Provide the [X, Y] coordinate of the cell's center where the given text is located.  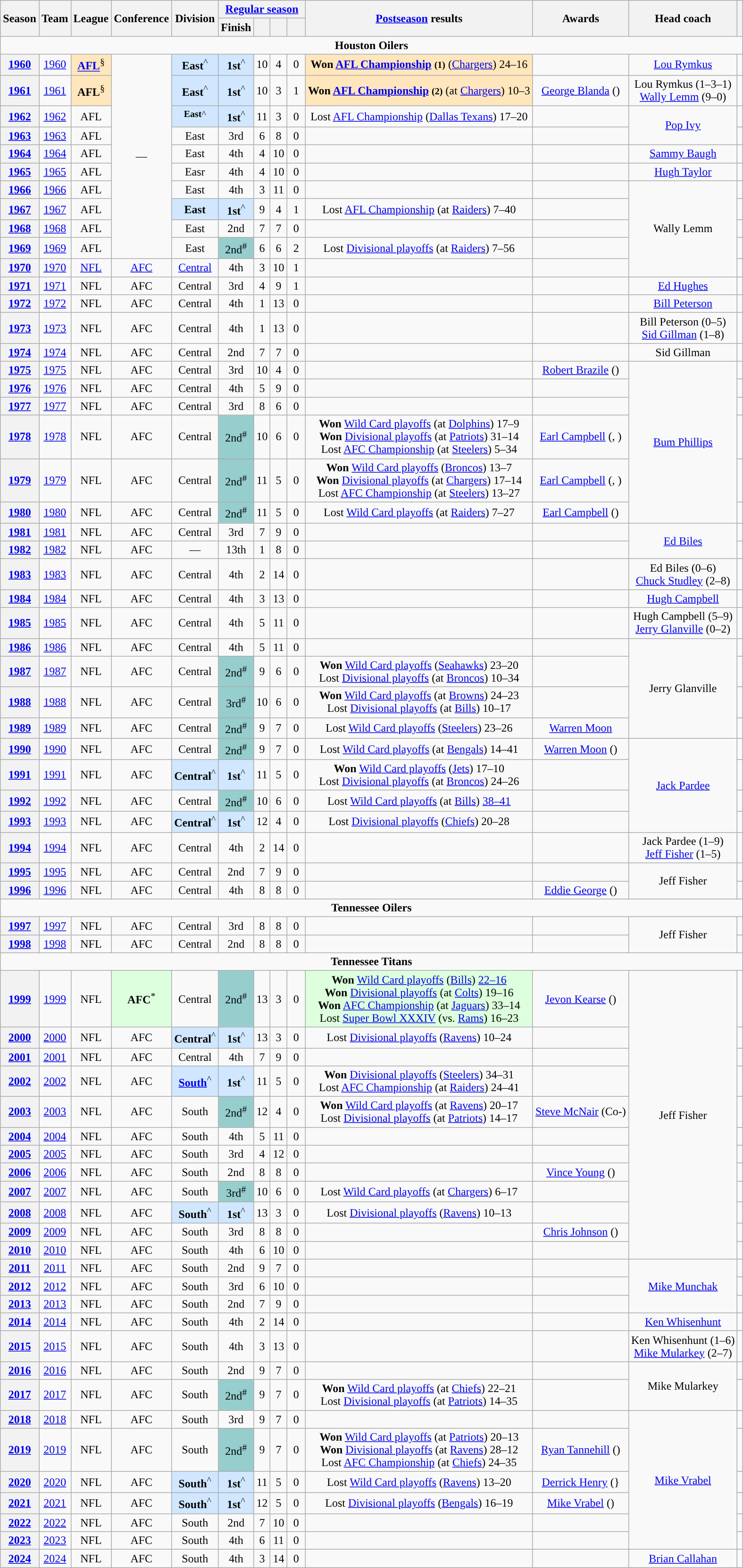
Conference [142, 18]
Division [195, 18]
Pop Ivy [683, 125]
Vince Young () [580, 1172]
Sammy Baugh [683, 154]
AFC* [142, 999]
Lost Divisional playoffs (Ravens) 10–13 [419, 1212]
Season [20, 18]
Ryan Tannehill () [580, 1450]
Robert Brazile () [580, 370]
Houston Oilers [372, 45]
Mike Vrabel [683, 1480]
Warren Moon [580, 728]
Tennessee Oilers [372, 908]
Bill Peterson [683, 304]
Ed Biles (0–6) Chuck Studley (2–8) [683, 575]
Lost Wild Card playoffs (Ravens) 13–20 [419, 1482]
Won Wild Card playoffs (Seahawks) 23–20 Lost Divisional playoffs (at Broncos) 10–34 [419, 672]
Mike Mularkey [683, 1386]
Sid Gillman [683, 352]
Lost Divisional playoffs (Chiefs) 20–28 [419, 822]
Won AFL Championship (2) (at Chargers) 10–3 [419, 91]
Steve McNair (Co-) [580, 1112]
Lost Divisional playoffs (at Raiders) 7–56 [419, 248]
Lost Divisional playoffs (Bengals) 16–19 [419, 1503]
Brian Callahan [683, 1559]
Earl Campbell () [580, 512]
Jerry Glanville [683, 689]
Lost Wild Card playoffs (at Raiders) 7–27 [419, 512]
Warren Moon () [580, 749]
League [91, 18]
Won Wild Card playoffs (Broncos) 13–7Won Divisional playoffs (at Chargers) 17–14Lost AFC Championship (at Steelers) 13–27 [419, 480]
Won Wild Card playoffs (at Browns) 24–23Lost Divisional playoffs (at Bills) 10–17 [419, 702]
Mike Munchak [683, 1286]
Mike Vrabel () [580, 1503]
Jack Pardee (1–9) Jeff Fisher (1–5) [683, 847]
Lost AFL Championship (Dallas Texans) 17–20 [419, 117]
Regular season [262, 9]
Head coach [683, 18]
Hugh Campbell [683, 599]
Eddie George () [580, 890]
Bill Peterson (0–5) Sid Gillman (1–8) [683, 328]
Team [55, 18]
Won Wild Card playoffs (at Chiefs) 22–21Lost Divisional playoffs (at Patriots) 14–35 [419, 1395]
Won Wild Card playoffs (at Patriots) 20–13Won Divisional playoffs (at Ravens) 28–12Lost AFC Championship (at Chiefs) 24–35 [419, 1450]
Lost Divisional playoffs (Ravens) 10–24 [419, 1038]
Lost Wild Card playoffs (at Chargers) 6–17 [419, 1192]
Lou Rymkus [683, 65]
Ken Whisenhunt [683, 1322]
Hugh Campbell (5–9) Jerry Glanville (0–2) [683, 623]
Won Wild Card playoffs (at Dolphins) 17–9Won Divisional playoffs (at Patriots) 31–14Lost AFC Championship (at Steelers) 5–34 [419, 437]
Jevon Kearse () [580, 999]
Won AFL Championship (1) (Chargers) 24–16 [419, 65]
Wally Lemm [683, 228]
Easr [195, 172]
Lost AFL Championship (at Raiders) 7–40 [419, 209]
Awards [580, 18]
Ken Whisenhunt (1–6) Mike Mularkey (2–7) [683, 1346]
13th [236, 550]
Tennessee Titans [372, 962]
Won Divisional playoffs (Steelers) 34–31 Lost AFC Championship (at Raiders) 24–41 [419, 1081]
George Blanda () [580, 91]
Ed Hughes [683, 286]
Won Wild Card playoffs (Jets) 17–10Lost Divisional playoffs (at Broncos) 24–26 [419, 775]
Lost Wild Card playoffs (at Bills) 38–41 [419, 801]
Won Wild Card playoffs (at Ravens) 20–17Lost Divisional playoffs (at Patriots) 14–17 [419, 1112]
Lou Rymkus (1–3–1)Wally Lemm (9–0) [683, 91]
Postseason results [419, 18]
Lost Wild Card playoffs (at Bengals) 14–41 [419, 749]
Lost Wild Card playoffs (Steelers) 23–26 [419, 728]
Jack Pardee [683, 786]
Finish [236, 27]
Hugh Taylor [683, 172]
Bum Phillips [683, 442]
Chris Johnson () [580, 1232]
Ed Biles [683, 541]
Derrick Henry (} [580, 1482]
